Pinpoint the cell where the given text exists, returning its [x, y] midpoint coordinate. 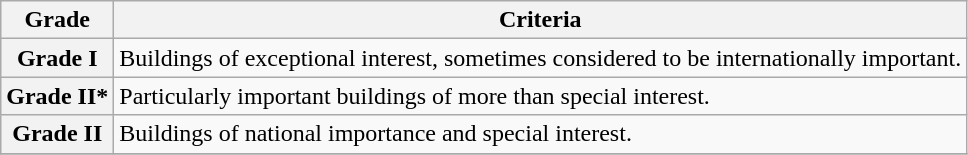
Grade [58, 20]
Grade II [58, 134]
Buildings of exceptional interest, sometimes considered to be internationally important. [540, 58]
Grade I [58, 58]
Grade II* [58, 96]
Buildings of national importance and special interest. [540, 134]
Criteria [540, 20]
Particularly important buildings of more than special interest. [540, 96]
